Scan for the cell matching the given text and deliver its [x, y] coordinate at center. 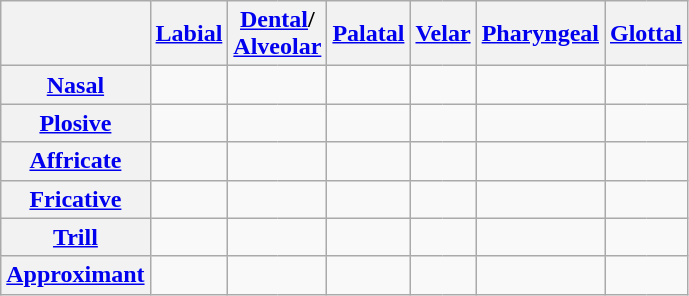
Palatal [368, 34]
Nasal [76, 85]
Glottal [646, 34]
Trill [76, 237]
Approximant [76, 275]
Affricate [76, 161]
Labial [189, 34]
Pharyngeal [540, 34]
Plosive [76, 123]
Fricative [76, 199]
Dental/Alveolar [278, 34]
Velar [443, 34]
